Determine the (x, y) coordinate at the center of the cell enclosing the given text.  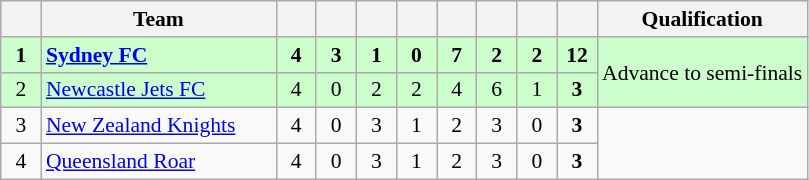
12 (577, 55)
Team (158, 19)
Advance to semi-finals (702, 72)
Queensland Roar (158, 162)
New Zealand Knights (158, 126)
6 (497, 90)
Qualification (702, 19)
7 (456, 55)
Sydney FC (158, 55)
Newcastle Jets FC (158, 90)
